For the text-containing cell, return its midpoint in [X, Y] coordinate format. 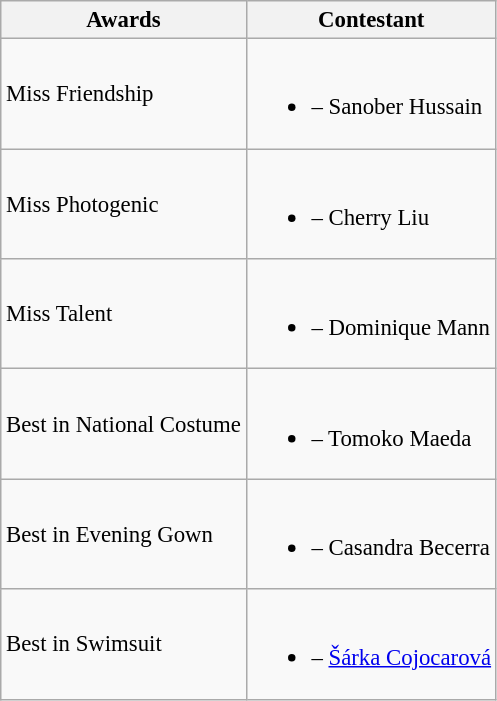
Miss Photogenic [124, 204]
Miss Friendship [124, 94]
Best in National Costume [124, 424]
– Sanober Hussain [371, 94]
Contestant [371, 20]
– Tomoko Maeda [371, 424]
– Dominique Mann [371, 314]
Miss Talent [124, 314]
– Cherry Liu [371, 204]
– Šárka Cojocarová [371, 644]
Awards [124, 20]
Best in Evening Gown [124, 534]
Best in Swimsuit [124, 644]
– Casandra Becerra [371, 534]
